Locate the cell with the specified text and output its (x, y) center coordinate. 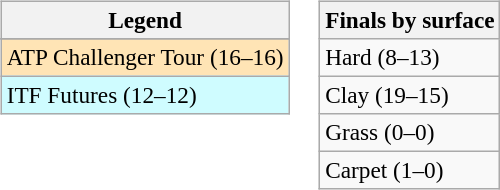
Hard (8–13) (410, 57)
Clay (19–15) (410, 95)
Legend (145, 20)
Carpet (1–0) (410, 171)
Grass (0–0) (410, 133)
Finals by surface (410, 20)
ITF Futures (12–12) (145, 95)
ATP Challenger Tour (16–16) (145, 57)
